Find where the given text appears and provide that cell's center as (X, Y) coordinate. 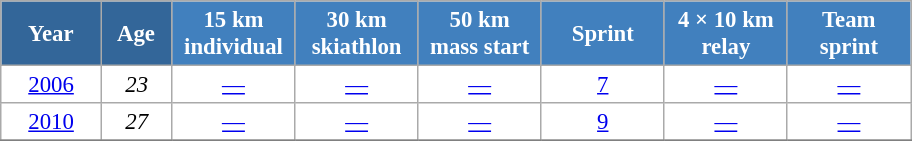
7 (602, 85)
2006 (52, 85)
Year (52, 34)
4 × 10 km relay (726, 34)
15 km individual (234, 34)
27 (136, 122)
Sprint (602, 34)
Age (136, 34)
23 (136, 85)
2010 (52, 122)
30 km skiathlon (356, 34)
Team sprint (848, 34)
9 (602, 122)
50 km mass start (480, 34)
